Scan for the cell matching the given text and deliver its (X, Y) coordinate at center. 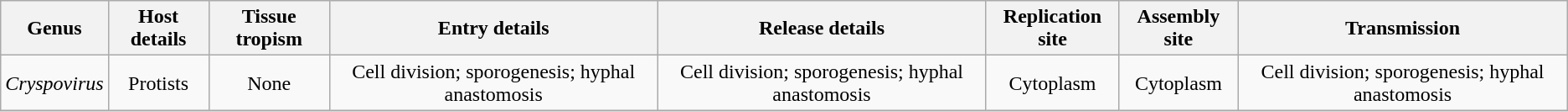
Tissue tropism (269, 29)
Assembly site (1179, 29)
Replication site (1052, 29)
Protists (158, 82)
Host details (158, 29)
Entry details (493, 29)
None (269, 82)
Release details (822, 29)
Genus (54, 29)
Transmission (1402, 29)
Cryspovirus (54, 82)
